Determine the (X, Y) coordinate at the center of the cell enclosing the given text.  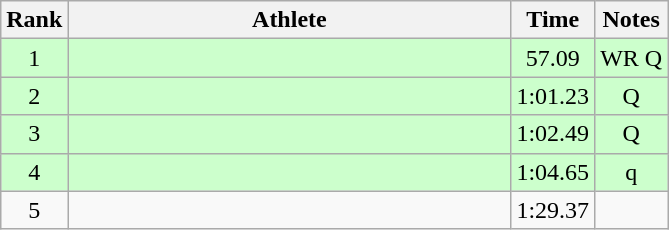
WR Q (632, 58)
q (632, 172)
2 (34, 96)
57.09 (553, 58)
Athlete (290, 20)
5 (34, 210)
Time (553, 20)
1:01.23 (553, 96)
3 (34, 134)
Notes (632, 20)
1:04.65 (553, 172)
Rank (34, 20)
1 (34, 58)
4 (34, 172)
1:02.49 (553, 134)
1:29.37 (553, 210)
